Scan for the cell matching the given text and deliver its (X, Y) coordinate at center. 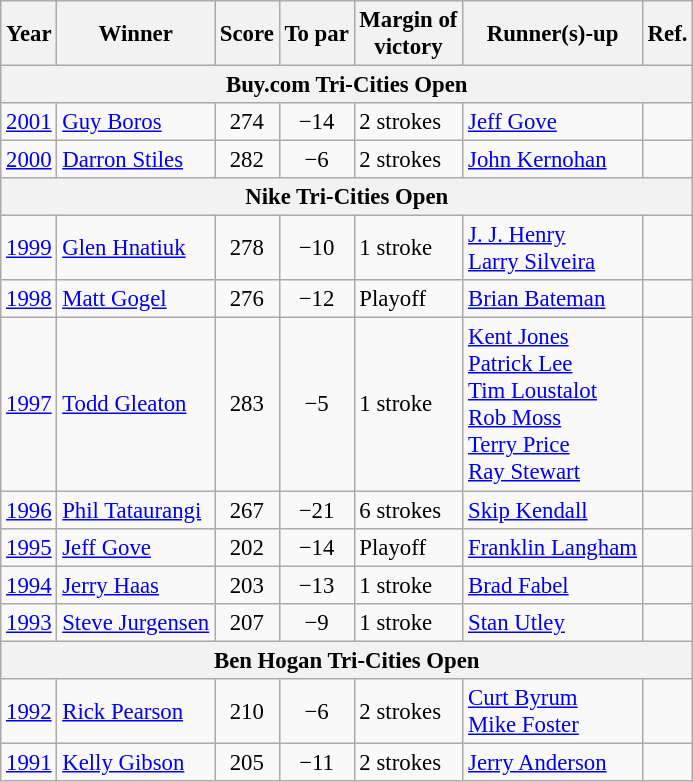
274 (246, 122)
1999 (29, 248)
1995 (29, 547)
267 (246, 510)
Nike Tri-Cities Open (347, 197)
276 (246, 299)
Rick Pearson (136, 712)
Todd Gleaton (136, 404)
To par (316, 34)
Score (246, 34)
278 (246, 248)
283 (246, 404)
210 (246, 712)
−10 (316, 248)
2001 (29, 122)
Brian Bateman (553, 299)
Margin ofvictory (408, 34)
1996 (29, 510)
Guy Boros (136, 122)
Kelly Gibson (136, 762)
203 (246, 585)
Year (29, 34)
Stan Utley (553, 622)
Curt Byrum Mike Foster (553, 712)
202 (246, 547)
−11 (316, 762)
Glen Hnatiuk (136, 248)
282 (246, 160)
1997 (29, 404)
Phil Tataurangi (136, 510)
Steve Jurgensen (136, 622)
207 (246, 622)
−12 (316, 299)
Jerry Anderson (553, 762)
Matt Gogel (136, 299)
−5 (316, 404)
Ref. (667, 34)
Jerry Haas (136, 585)
Brad Fabel (553, 585)
Ben Hogan Tri-Cities Open (347, 660)
Kent Jones Patrick Lee Tim Loustalot Rob Moss Terry Price Ray Stewart (553, 404)
1992 (29, 712)
−13 (316, 585)
6 strokes (408, 510)
John Kernohan (553, 160)
J. J. Henry Larry Silveira (553, 248)
−9 (316, 622)
−21 (316, 510)
Buy.com Tri-Cities Open (347, 85)
Darron Stiles (136, 160)
2000 (29, 160)
Franklin Langham (553, 547)
Skip Kendall (553, 510)
205 (246, 762)
1998 (29, 299)
1993 (29, 622)
1991 (29, 762)
Runner(s)-up (553, 34)
Winner (136, 34)
1994 (29, 585)
